Return the [x, y] coordinate for the center point of the cell that contains the specified text.  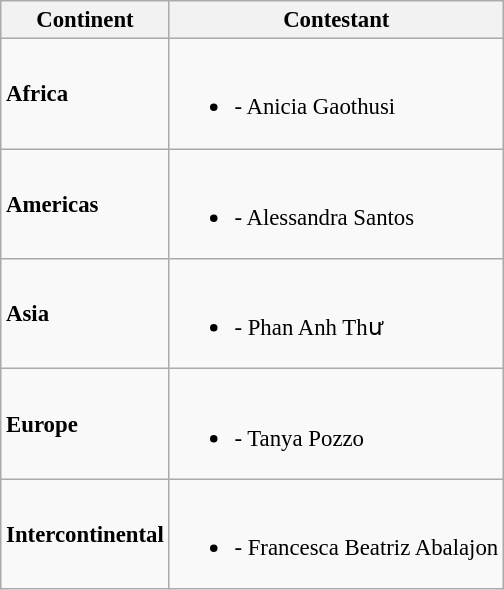
- Tanya Pozzo [336, 424]
- Anicia Gaothusi [336, 94]
- Phan Anh Thư [336, 314]
Americas [85, 204]
Continent [85, 20]
Asia [85, 314]
- Francesca Beatriz Abalajon [336, 534]
Africa [85, 94]
Intercontinental [85, 534]
Europe [85, 424]
Contestant [336, 20]
- Alessandra Santos [336, 204]
